Output the [x, y] coordinate of the center of the cell containing the given text.  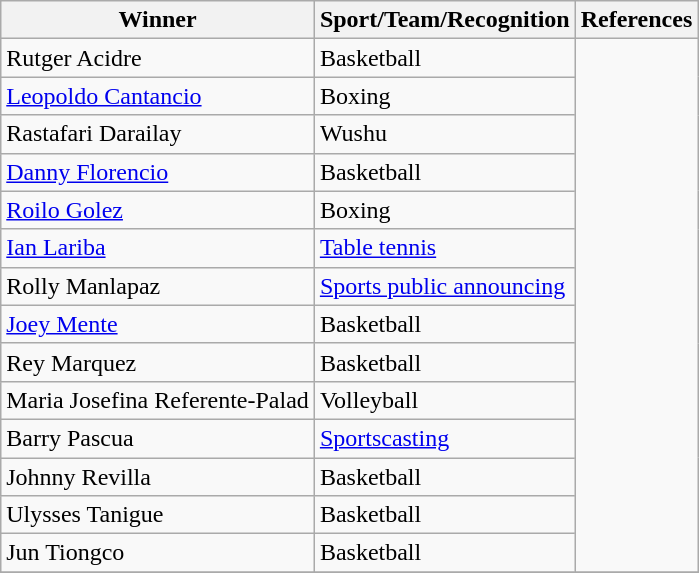
Jun Tiongco [158, 553]
References [636, 20]
Barry Pascua [158, 438]
Winner [158, 20]
Sportscasting [444, 438]
Rolly Manlapaz [158, 286]
Ian Lariba [158, 248]
Sport/Team/Recognition [444, 20]
Sports public announcing [444, 286]
Joey Mente [158, 324]
Wushu [444, 134]
Leopoldo Cantancio [158, 96]
Rey Marquez [158, 362]
Ulysses Tanigue [158, 515]
Volleyball [444, 400]
Roilo Golez [158, 210]
Table tennis [444, 248]
Maria Josefina Referente-Palad [158, 400]
Rastafari Darailay [158, 134]
Danny Florencio [158, 172]
Johnny Revilla [158, 477]
Rutger Acidre [158, 58]
